Capture the cell that displays the provided text and extract its [X, Y] central coordinate. 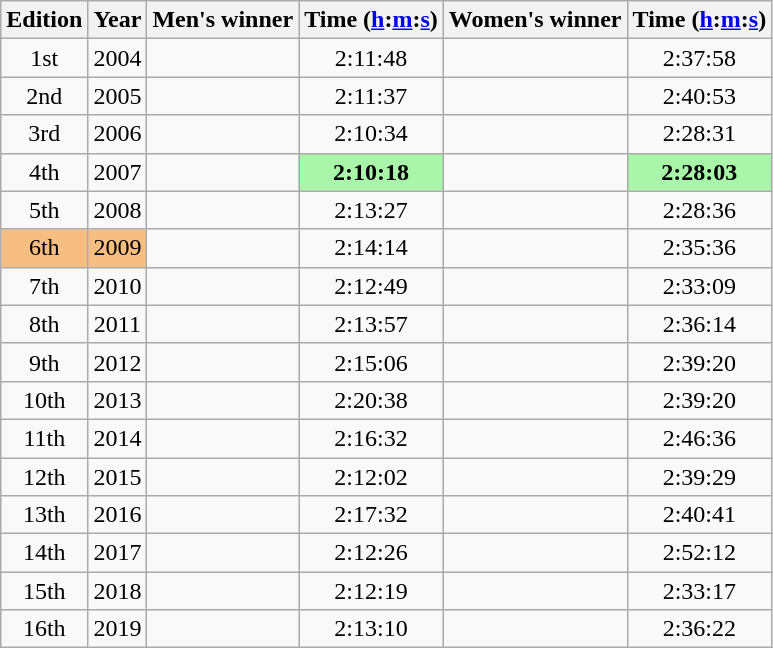
11th [44, 438]
6th [44, 248]
2010 [118, 286]
2:12:26 [372, 553]
2:12:49 [372, 286]
2018 [118, 591]
1st [44, 58]
2:40:53 [700, 96]
3rd [44, 134]
2:28:31 [700, 134]
2:20:38 [372, 400]
2:10:34 [372, 134]
2019 [118, 629]
2:13:27 [372, 210]
2:17:32 [372, 515]
2013 [118, 400]
2nd [44, 96]
2:33:09 [700, 286]
2:12:02 [372, 477]
14th [44, 553]
2014 [118, 438]
Women's winner [535, 20]
2009 [118, 248]
5th [44, 210]
2:12:19 [372, 591]
7th [44, 286]
2008 [118, 210]
Men's winner [223, 20]
2:39:29 [700, 477]
2017 [118, 553]
2:10:18 [372, 172]
2:40:41 [700, 515]
2:13:10 [372, 629]
2006 [118, 134]
2:11:48 [372, 58]
16th [44, 629]
2015 [118, 477]
2:13:57 [372, 324]
Edition [44, 20]
12th [44, 477]
13th [44, 515]
2:37:58 [700, 58]
2004 [118, 58]
2016 [118, 515]
2:33:17 [700, 591]
2:36:22 [700, 629]
2:46:36 [700, 438]
2:16:32 [372, 438]
2:28:03 [700, 172]
2007 [118, 172]
2005 [118, 96]
2:28:36 [700, 210]
Year [118, 20]
15th [44, 591]
9th [44, 362]
2011 [118, 324]
10th [44, 400]
4th [44, 172]
2:36:14 [700, 324]
2:52:12 [700, 553]
2:15:06 [372, 362]
2012 [118, 362]
2:11:37 [372, 96]
2:14:14 [372, 248]
2:35:36 [700, 248]
8th [44, 324]
